For the text-containing cell, return its midpoint in [x, y] coordinate format. 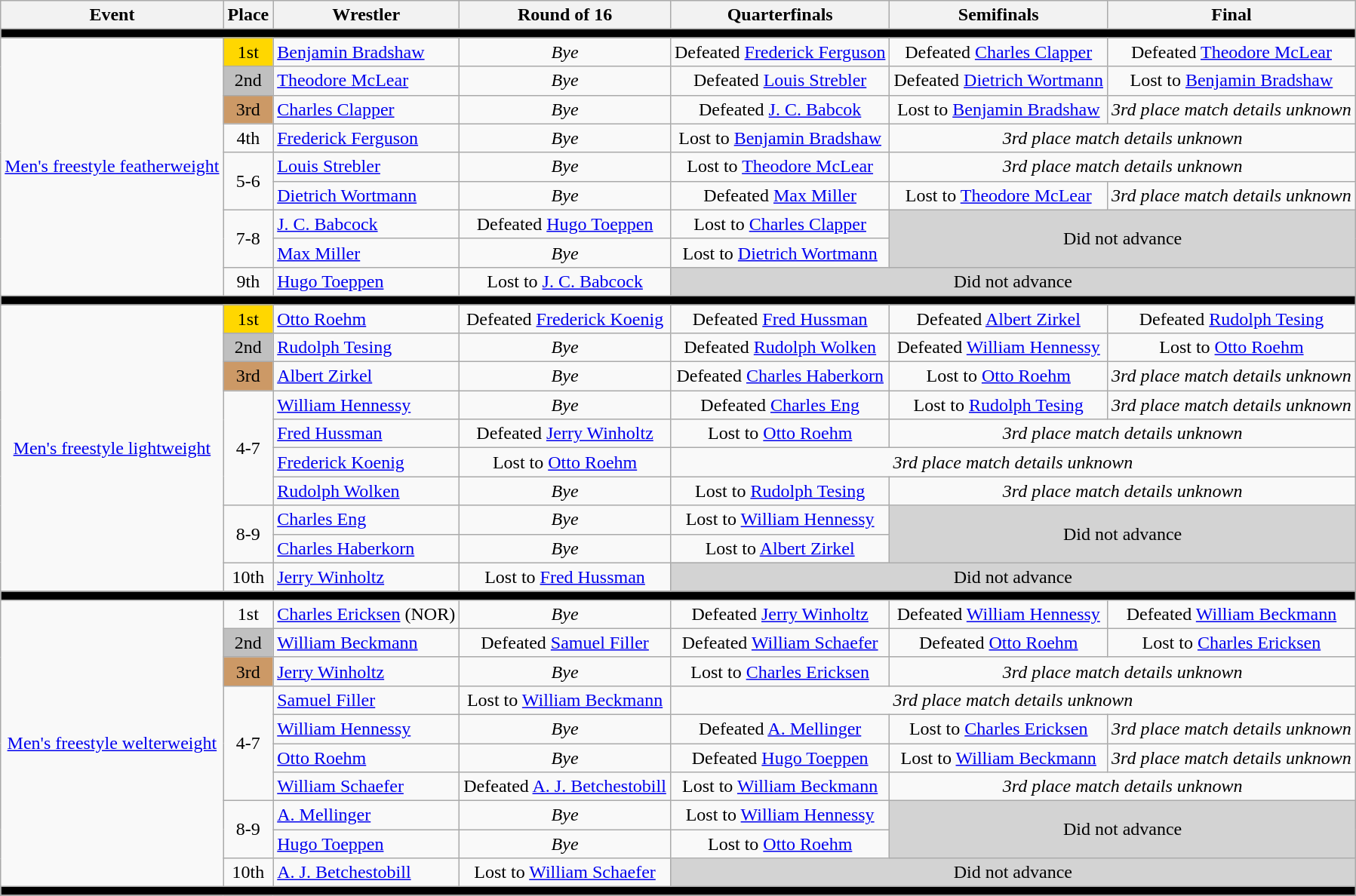
William Beckmann [367, 643]
Semifinals [999, 15]
Samuel Filler [367, 700]
A. J. Betchestobill [367, 873]
Defeated Albert Zirkel [999, 319]
Round of 16 [565, 15]
William Schaefer [367, 787]
Louis Strebler [367, 167]
5-6 [248, 181]
Defeated William Schaefer [780, 643]
Place [248, 15]
Defeated Rudolph Wolken [780, 348]
Defeated Samuel Filler [565, 643]
Frederick Ferguson [367, 138]
Defeated Frederick Koenig [565, 319]
Dietrich Wortmann [367, 195]
Frederick Koenig [367, 462]
4th [248, 138]
Albert Zirkel [367, 376]
Lost to William Schaefer [565, 873]
Lost to J. C. Babcock [565, 281]
Lost to Fred Hussman [565, 577]
Defeated Charles Clapper [999, 52]
Event [112, 15]
Defeated Dietrich Wortmann [999, 81]
9th [248, 281]
Men's freestyle featherweight [112, 167]
Defeated Otto Roehm [999, 643]
A. Mellinger [367, 815]
Men's freestyle welterweight [112, 744]
Rudolph Tesing [367, 348]
Charles Haberkorn [367, 548]
Defeated William Beckmann [1231, 614]
Defeated Frederick Ferguson [780, 52]
Rudolph Wolken [367, 491]
Charles Clapper [367, 109]
Charles Eng [367, 520]
Theodore McLear [367, 81]
Charles Ericksen (NOR) [367, 614]
Defeated Louis Strebler [780, 81]
Men's freestyle lightweight [112, 448]
J. C. Babcock [367, 224]
Defeated A. Mellinger [780, 729]
Benjamin Bradshaw [367, 52]
Lost to Charles Clapper [780, 224]
Defeated Max Miller [780, 195]
Defeated Rudolph Tesing [1231, 319]
Defeated Fred Hussman [780, 319]
Defeated Theodore McLear [1231, 52]
Defeated Charles Eng [780, 405]
Lost to Albert Zirkel [780, 548]
Lost to Dietrich Wortmann [780, 253]
Max Miller [367, 253]
Fred Hussman [367, 434]
Quarterfinals [780, 15]
Final [1231, 15]
Defeated Charles Haberkorn [780, 376]
Defeated J. C. Babcok [780, 109]
Defeated A. J. Betchestobill [565, 787]
Wrestler [367, 15]
7-8 [248, 238]
